Identify which cell holds the provided text, then report its [X, Y] central coordinate. 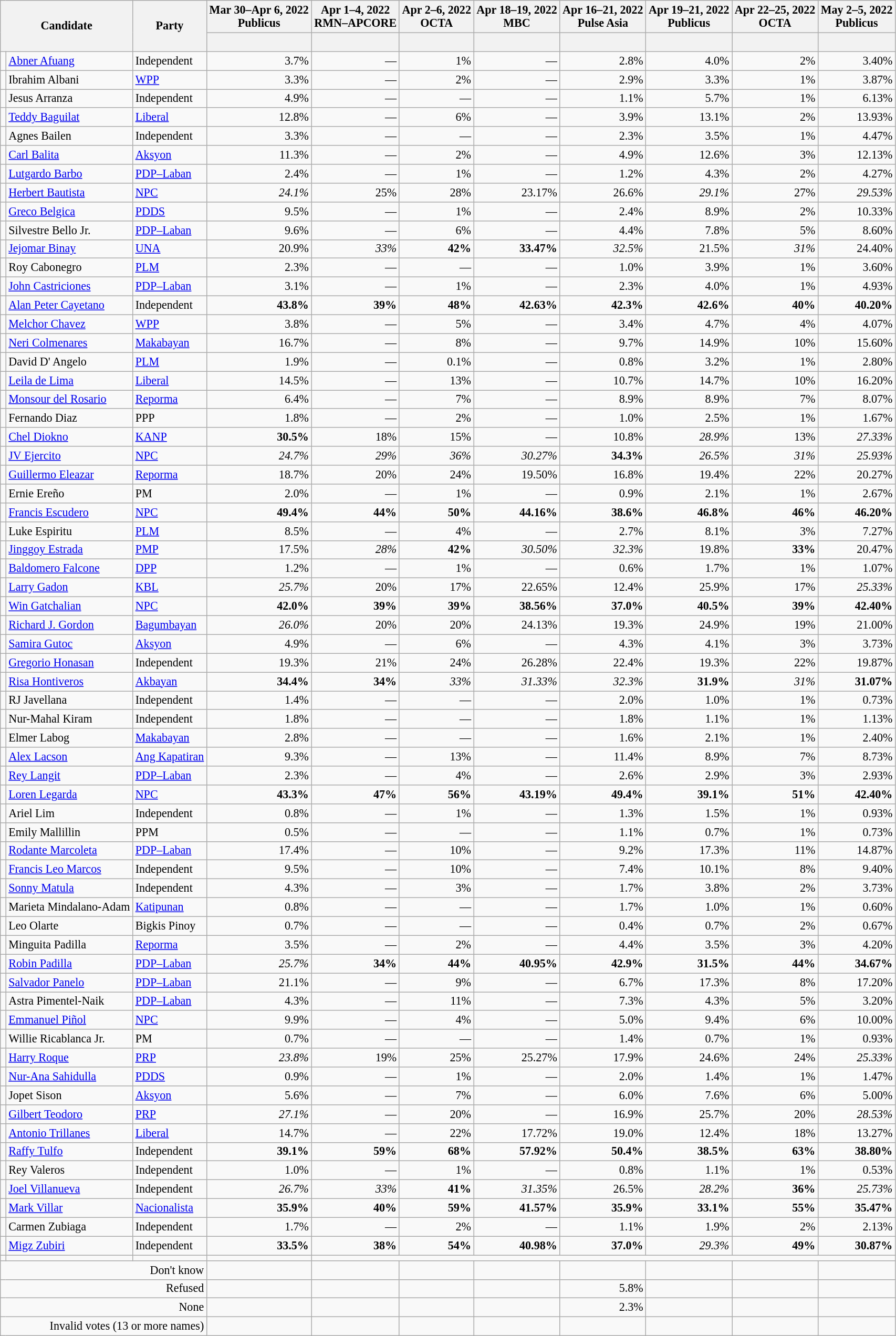
Gilbert Teodoro [69, 1114]
38% [355, 1246]
Francis Leo Marcos [69, 870]
4.7% [689, 324]
19.4% [689, 474]
20.27% [857, 474]
34.3% [603, 456]
Mar 30–Apr 6, 2022Publicus [259, 16]
May 2–5, 2022Publicus [857, 16]
Salvador Panelo [69, 982]
43.19% [517, 794]
19.8% [689, 550]
Apr 18–19, 2022MBC [517, 16]
4.93% [857, 286]
Apr 2–6, 2022OCTA [436, 16]
2.80% [857, 362]
51% [775, 794]
1.47% [857, 1076]
43.3% [259, 794]
KANP [170, 437]
48% [436, 305]
25.93% [857, 456]
2.93% [857, 775]
41.57% [517, 1208]
8.5% [259, 531]
5.7% [689, 98]
Candidate [67, 25]
4.07% [857, 324]
7.8% [689, 230]
1.3% [603, 813]
19.0% [603, 1133]
Lutgardo Barbo [69, 173]
40.95% [517, 964]
Guillermo Eleazar [69, 474]
Risa Hontiveros [69, 681]
14.9% [689, 343]
31.9% [689, 681]
35.47% [857, 1208]
38.56% [517, 606]
8.1% [689, 531]
40.5% [689, 606]
38.5% [689, 1152]
1.6% [603, 738]
None [104, 1308]
1.67% [857, 418]
16.9% [603, 1114]
0.1% [436, 362]
Party [170, 25]
40.98% [517, 1246]
Jopet Sison [69, 1095]
6.13% [857, 98]
24.9% [689, 625]
9.3% [259, 757]
18.7% [259, 474]
23.8% [259, 1058]
Baldomero Falcone [69, 569]
42.9% [603, 964]
28.53% [857, 1114]
27.1% [259, 1114]
2.67% [857, 493]
31.33% [517, 681]
0.53% [857, 1171]
42.0% [259, 606]
33.5% [259, 1246]
20.9% [259, 249]
38.6% [603, 512]
9.7% [603, 343]
30.5% [259, 437]
33.1% [689, 1208]
Luke Espiritu [69, 531]
Nur-Mahal Kiram [69, 719]
30.50% [517, 550]
Francis Escudero [69, 512]
Rey Langit [69, 775]
2.13% [857, 1227]
Ernie Ereño [69, 493]
Ang Kapatiran [170, 757]
Apr 16–21, 2022Pulse Asia [603, 16]
Antonio Trillanes [69, 1133]
7.27% [857, 531]
19.50% [517, 474]
Astra Pimentel-Naik [69, 1001]
29.3% [689, 1246]
Leila de Lima [69, 380]
Jesus Arranza [69, 98]
PMP [170, 550]
42.63% [517, 305]
54% [436, 1246]
7.4% [603, 870]
Gregorio Honasan [69, 663]
Sonny Matula [69, 888]
Refused [104, 1289]
9.9% [259, 1020]
Elmer Labog [69, 738]
Herbert Bautista [69, 192]
RJ Javellana [69, 700]
5.6% [259, 1095]
46.20% [857, 512]
7.3% [603, 1001]
63% [775, 1152]
24.40% [857, 249]
PPM [170, 832]
Emmanuel Piñol [69, 1020]
3.2% [689, 362]
29% [355, 456]
38.80% [857, 1152]
24.13% [517, 625]
9.2% [603, 851]
9.4% [689, 1020]
13.27% [857, 1133]
44.16% [517, 512]
0.67% [857, 926]
DPP [170, 569]
Nacionalista [170, 1208]
Apr 1–4, 2022RMN–APCORE [355, 16]
12.13% [857, 155]
Mark Villar [69, 1208]
3.20% [857, 1001]
Apr 19–21, 2022Publicus [689, 16]
17.72% [517, 1133]
Melchor Chavez [69, 324]
11.3% [259, 155]
3.87% [857, 79]
10.7% [603, 380]
68% [436, 1152]
21.00% [857, 625]
Larry Gadon [69, 587]
Carl Balita [69, 155]
1.07% [857, 569]
30.27% [517, 456]
42.6% [689, 305]
Rodante Marcoleta [69, 851]
47% [355, 794]
22.65% [517, 587]
27% [775, 192]
0.5% [259, 832]
9.6% [259, 230]
43.8% [259, 305]
Harry Roque [69, 1058]
KBL [170, 587]
8.60% [857, 230]
Ibrahim Albani [69, 79]
Bagumbayan [170, 625]
11.4% [603, 757]
Alex Lacson [69, 757]
Chel Diokno [69, 437]
32.5% [603, 249]
David D' Angelo [69, 362]
Win Gatchalian [69, 606]
12.6% [689, 155]
15.60% [857, 343]
1.13% [857, 719]
Richard J. Gordon [69, 625]
3.4% [603, 324]
Minguita Padilla [69, 945]
3.1% [259, 286]
8.07% [857, 399]
22.4% [603, 663]
26.0% [259, 625]
16.20% [857, 380]
4.27% [857, 173]
17.5% [259, 550]
Abner Afuang [69, 61]
2.6% [603, 775]
30.87% [857, 1246]
Katipunan [170, 907]
50% [436, 512]
17.4% [259, 851]
57.92% [517, 1152]
6.7% [603, 982]
6.4% [259, 399]
5.0% [603, 1020]
Apr 22–25, 2022OCTA [775, 16]
Ariel Lim [69, 813]
55% [775, 1208]
UNA [170, 249]
Bigkis Pinoy [170, 926]
Migz Zubiri [69, 1246]
42.3% [603, 305]
49% [775, 1246]
3.40% [857, 61]
34.4% [259, 681]
17.20% [857, 982]
34.67% [857, 964]
15% [436, 437]
10.00% [857, 1020]
24.6% [689, 1058]
24.1% [259, 192]
6.0% [603, 1095]
20.47% [857, 550]
29.53% [857, 192]
41% [436, 1189]
19.87% [857, 663]
Samira Gutoc [69, 644]
26.28% [517, 663]
21.5% [689, 249]
4.1% [689, 644]
1.5% [689, 813]
Willie Ricablanca Jr. [69, 1039]
8.73% [857, 757]
12.8% [259, 117]
9% [436, 982]
10.1% [689, 870]
Jejomar Binay [69, 249]
46% [775, 512]
Carmen Zubiaga [69, 1227]
16.8% [603, 474]
Alan Peter Cayetano [69, 305]
2.40% [857, 738]
Monsour del Rosario [69, 399]
4.47% [857, 136]
Nur-Ana Sahidulla [69, 1076]
Loren Legarda [69, 794]
PPP [170, 418]
25.27% [517, 1058]
29.1% [689, 192]
Raffy Tulfo [69, 1152]
31.5% [689, 964]
31.35% [517, 1189]
40.20% [857, 305]
23.17% [517, 192]
26.7% [259, 1189]
0.6% [603, 569]
5.00% [857, 1095]
14.87% [857, 851]
46.8% [689, 512]
13.1% [689, 117]
Teddy Baguilat [69, 117]
0.60% [857, 907]
3.7% [259, 61]
Fernando Diaz [69, 418]
27.33% [857, 437]
26.6% [603, 192]
Joel Villanueva [69, 1189]
Greco Belgica [69, 211]
9.40% [857, 870]
Agnes Bailen [69, 136]
28.2% [689, 1189]
Marieta Mindalano-Adam [69, 907]
Emily Mallillin [69, 832]
21.1% [259, 982]
Rey Valeros [69, 1171]
Silvestre Bello Jr. [69, 230]
Invalid votes (13 or more names) [104, 1326]
17.9% [603, 1058]
56% [436, 794]
50.4% [603, 1152]
John Castriciones [69, 286]
24.7% [259, 456]
14.5% [259, 380]
Don't know [104, 1270]
Roy Cabonegro [69, 268]
4.20% [857, 945]
Neri Colmenares [69, 343]
25.9% [689, 587]
Jinggoy Estrada [69, 550]
2.7% [603, 531]
31.07% [857, 681]
28.9% [689, 437]
2.5% [689, 418]
Leo Olarte [69, 926]
10.33% [857, 211]
5.8% [603, 1289]
21% [355, 663]
13.93% [857, 117]
25.73% [857, 1189]
Robin Padilla [69, 964]
JV Ejercito [69, 456]
33.47% [517, 249]
7.6% [689, 1095]
10.8% [603, 437]
0.4% [603, 926]
16.7% [259, 343]
Akbayan [170, 681]
3.60% [857, 268]
